Find where the given text appears and provide that cell's center as [x, y] coordinate. 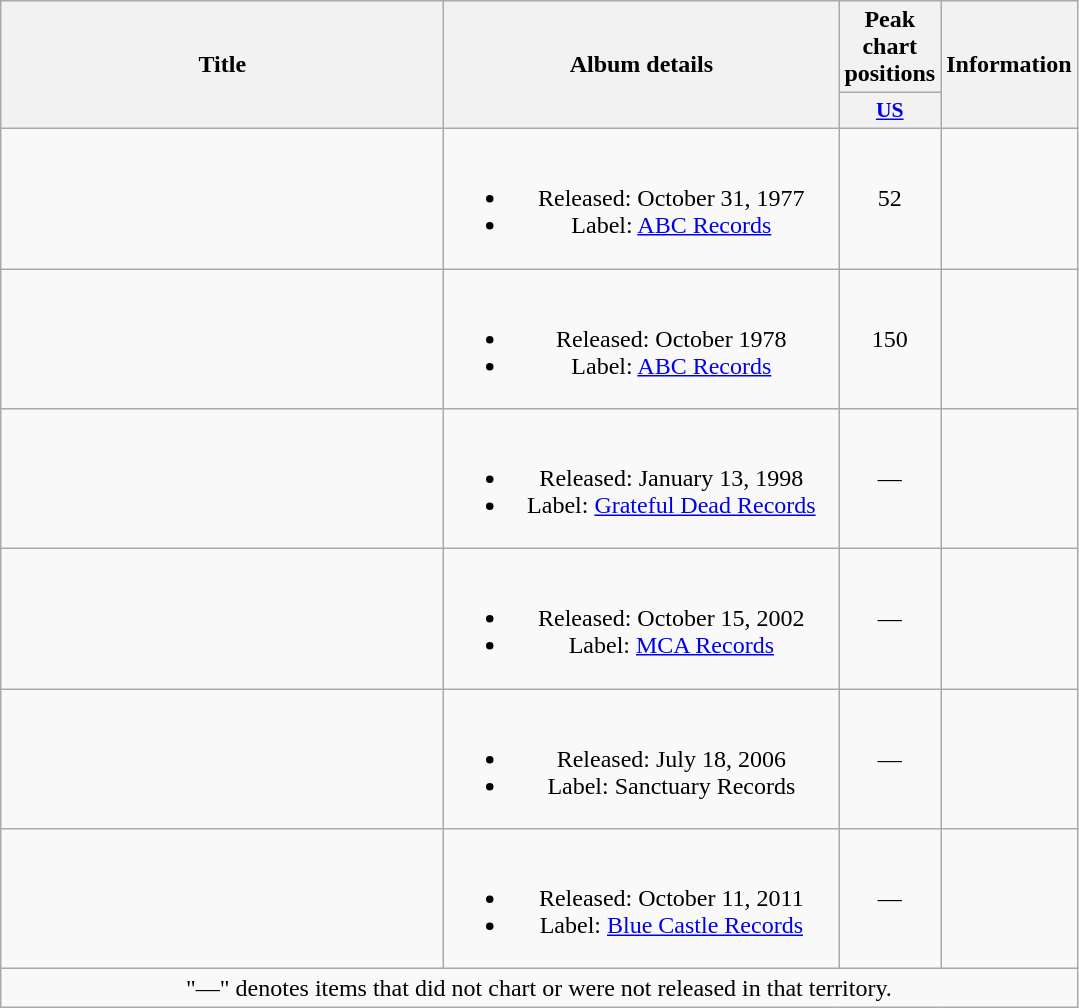
150 [890, 338]
Album details [642, 65]
Peak chart positions [890, 47]
"—" denotes items that did not chart or were not released in that territory. [539, 988]
Title [222, 65]
Released: October 11, 2011Label: Blue Castle Records [642, 899]
Information [1009, 65]
Released: October 31, 1977Label: ABC Records [642, 198]
Released: October 1978Label: ABC Records [642, 338]
US [890, 111]
Released: October 15, 2002Label: MCA Records [642, 619]
Released: January 13, 1998Label: Grateful Dead Records [642, 479]
52 [890, 198]
Released: July 18, 2006Label: Sanctuary Records [642, 759]
